Extract the (x, y) coordinate from the center of the cell holding the provided text.  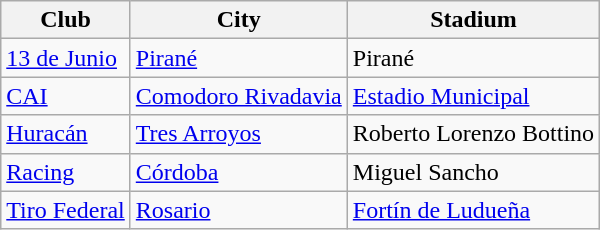
Racing (66, 172)
13 de Junio (66, 58)
Comodoro Rivadavia (238, 96)
Tres Arroyos (238, 134)
Córdoba (238, 172)
Fortín de Ludueña (473, 210)
Miguel Sancho (473, 172)
Rosario (238, 210)
Roberto Lorenzo Bottino (473, 134)
CAI (66, 96)
City (238, 20)
Club (66, 20)
Stadium (473, 20)
Estadio Municipal (473, 96)
Tiro Federal (66, 210)
Huracán (66, 134)
